Return the [X, Y] coordinate for the center point of the cell that contains the specified text.  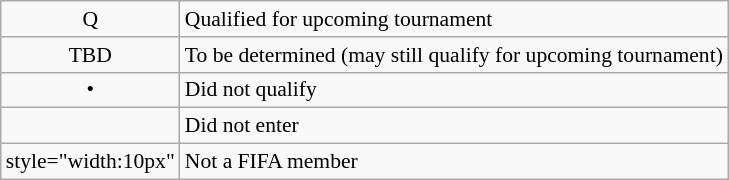
Did not qualify [454, 90]
Qualified for upcoming tournament [454, 19]
To be determined (may still qualify for upcoming tournament) [454, 55]
TBD [90, 55]
Did not enter [454, 126]
Q [90, 19]
• [90, 90]
Not a FIFA member [454, 162]
style="width:10px" [90, 162]
